Extract the [x, y] coordinate from the center of the cell holding the provided text.  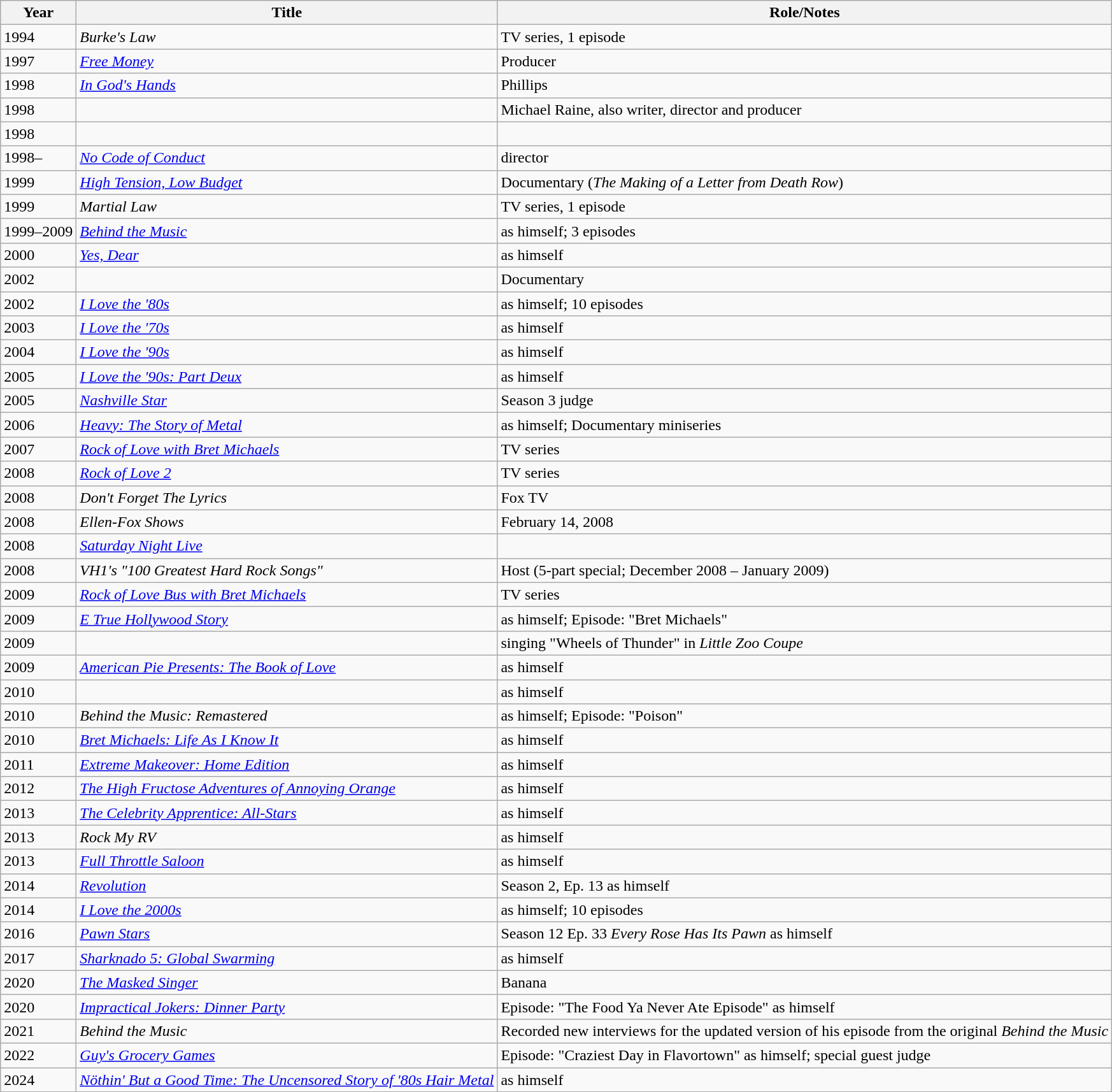
I Love the '90s [287, 352]
2024 [38, 1080]
Sharknado 5: Global Swarming [287, 958]
2016 [38, 934]
2000 [38, 255]
2017 [38, 958]
1998– [38, 158]
as himself; Episode: "Bret Michaels" [805, 619]
Behind the Music: Remastered [287, 716]
No Code of Conduct [287, 158]
2004 [38, 352]
director [805, 158]
Year [38, 13]
Yes, Dear [287, 255]
Burke's Law [287, 37]
Ellen-Fox Shows [287, 522]
Pawn Stars [287, 934]
Episode: "Craziest Day in Flavortown" as himself; special guest judge [805, 1055]
The High Fructose Adventures of Annoying Orange [287, 789]
Fox TV [805, 498]
February 14, 2008 [805, 522]
I Love the '90s: Part Deux [287, 377]
Don't Forget The Lyrics [287, 498]
VH1's "100 Greatest Hard Rock Songs" [287, 570]
2007 [38, 449]
The Celebrity Apprentice: All-Stars [287, 813]
Host (5-part special; December 2008 – January 2009) [805, 570]
In God's Hands [287, 85]
Rock of Love Bus with Bret Michaels [287, 594]
1999–2009 [38, 231]
as himself; 3 episodes [805, 231]
1997 [38, 61]
Extreme Makeover: Home Edition [287, 765]
Guy's Grocery Games [287, 1055]
Revolution [287, 886]
Nöthin' But a Good Time: The Uncensored Story of '80s Hair Metal [287, 1080]
Bret Michaels: Life As I Know It [287, 740]
I Love the '70s [287, 328]
as himself; Documentary miniseries [805, 425]
2006 [38, 425]
2022 [38, 1055]
E True Hollywood Story [287, 619]
Phillips [805, 85]
Season 12 Ep. 33 Every Rose Has Its Pawn as himself [805, 934]
Martial Law [287, 206]
High Tension, Low Budget [287, 182]
as himself; Episode: "Poison" [805, 716]
Saturday Night Live [287, 546]
2012 [38, 789]
Producer [805, 61]
Title [287, 13]
Nashville Star [287, 401]
Impractical Jokers: Dinner Party [287, 1007]
Full Throttle Saloon [287, 861]
Documentary [805, 279]
Season 3 judge [805, 401]
Rock of Love 2 [287, 473]
American Pie Presents: The Book of Love [287, 667]
Free Money [287, 61]
Rock My RV [287, 837]
Banana [805, 982]
2021 [38, 1031]
Episode: "The Food Ya Never Ate Episode" as himself [805, 1007]
Rock of Love with Bret Michaels [287, 449]
Heavy: The Story of Metal [287, 425]
I Love the '80s [287, 304]
Season 2, Ep. 13 as himself [805, 886]
Documentary (The Making of a Letter from Death Row) [805, 182]
2003 [38, 328]
Role/Notes [805, 13]
1994 [38, 37]
Recorded new interviews for the updated version of his episode from the original Behind the Music [805, 1031]
Michael Raine, also writer, director and producer [805, 110]
I Love the 2000s [287, 910]
2011 [38, 765]
The Masked Singer [287, 982]
singing "Wheels of Thunder" in Little Zoo Coupe [805, 643]
